Extract the [X, Y] coordinate from the center of the cell holding the provided text.  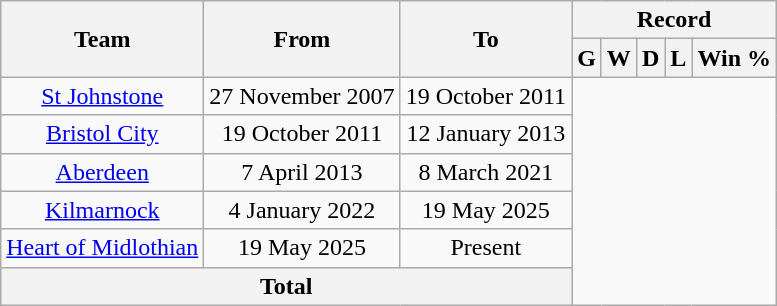
Bristol City [102, 134]
Present [486, 248]
W [618, 58]
12 January 2013 [486, 134]
7 April 2013 [302, 172]
D [650, 58]
Total [286, 286]
Aberdeen [102, 172]
From [302, 39]
St Johnstone [102, 96]
Kilmarnock [102, 210]
To [486, 39]
L [678, 58]
G [587, 58]
Record [674, 20]
8 March 2021 [486, 172]
Heart of Midlothian [102, 248]
Win % [734, 58]
4 January 2022 [302, 210]
Team [102, 39]
27 November 2007 [302, 96]
